Determine the [x, y] coordinate at the center of the cell enclosing the given text.  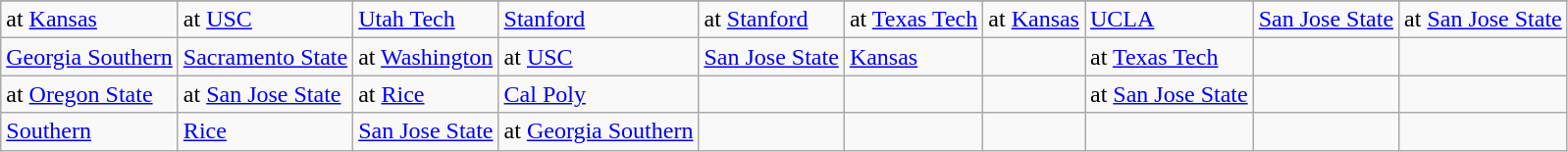
Georgia Southern [90, 57]
at Washington [426, 57]
at Stanford [771, 20]
UCLA [1170, 20]
at Rice [426, 94]
Southern [90, 131]
Sacramento State [265, 57]
Cal Poly [599, 94]
at Oregon State [90, 94]
Rice [265, 131]
Stanford [599, 20]
at Georgia Southern [599, 131]
Utah Tech [426, 20]
Kansas [913, 57]
